Find where the given text appears and provide that cell's center as (x, y) coordinate. 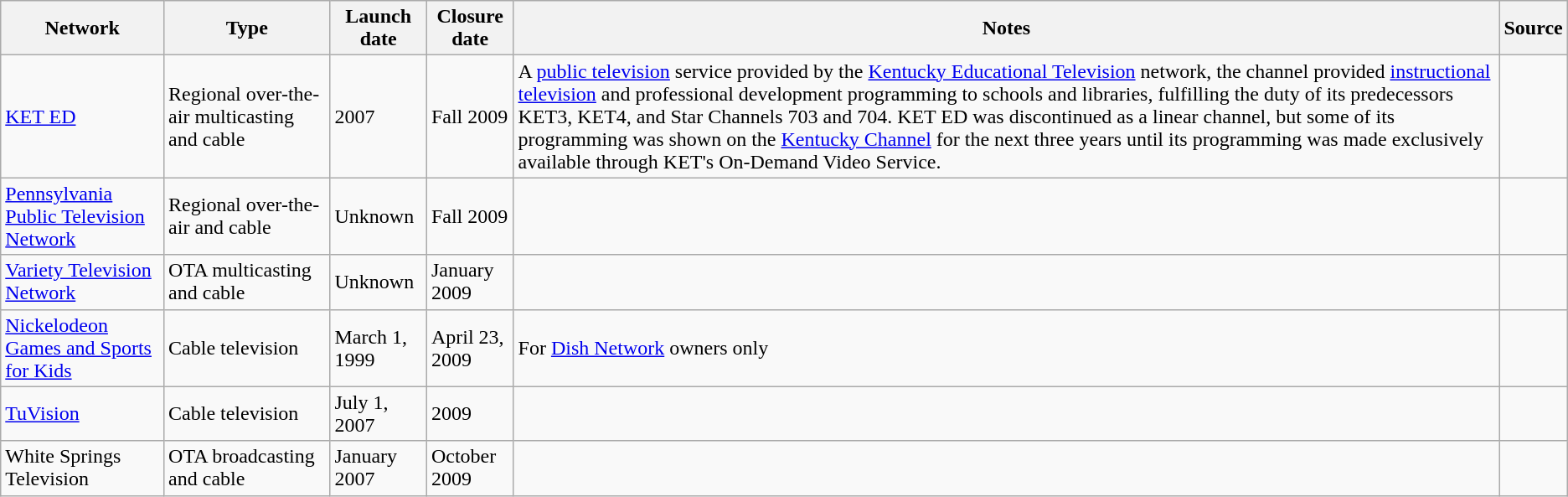
2009 (470, 414)
April 23, 2009 (470, 348)
TuVision (82, 414)
January 2007 (379, 468)
March 1, 1999 (379, 348)
Nickelodeon Games and Sports for Kids (82, 348)
Network (82, 28)
KET ED (82, 116)
OTA multicasting and cable (247, 282)
Regional over-the-air multicasting and cable (247, 116)
Notes (1007, 28)
Pennsylvania Public Television Network (82, 216)
January 2009 (470, 282)
July 1, 2007 (379, 414)
White Springs Television (82, 468)
Type (247, 28)
Source (1533, 28)
Regional over-the-air and cable (247, 216)
Closure date (470, 28)
Variety Television Network (82, 282)
Launch date (379, 28)
October 2009 (470, 468)
2007 (379, 116)
OTA broadcasting and cable (247, 468)
For Dish Network owners only (1007, 348)
